For the text-containing cell, return its midpoint in [x, y] coordinate format. 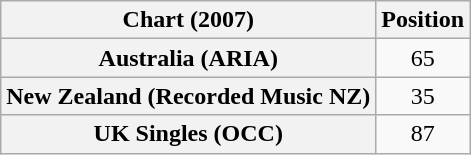
Position [423, 20]
Chart (2007) [188, 20]
87 [423, 134]
New Zealand (Recorded Music NZ) [188, 96]
35 [423, 96]
UK Singles (OCC) [188, 134]
65 [423, 58]
Australia (ARIA) [188, 58]
